Return the [X, Y] coordinate for the center point of the cell that contains the specified text.  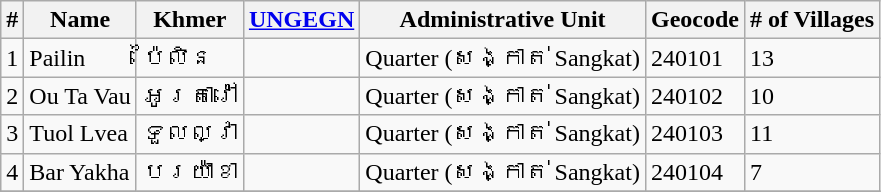
Pailin [80, 58]
Tuol Lvea [80, 134]
Geocode [694, 20]
10 [812, 96]
240103 [694, 134]
3 [12, 134]
ប៉ៃលិន [190, 58]
2 [12, 96]
240101 [694, 58]
11 [812, 134]
ទួលល្វា [190, 134]
Khmer [190, 20]
4 [12, 172]
# of Villages [812, 20]
បរយ៉ាខា [190, 172]
# [12, 20]
អូរតាវ៉ៅ [190, 96]
240102 [694, 96]
13 [812, 58]
Name [80, 20]
1 [12, 58]
7 [812, 172]
Administrative Unit [503, 20]
UNGEGN [301, 20]
Ou Ta Vau [80, 96]
Bar Yakha [80, 172]
240104 [694, 172]
